Identify which cell holds the provided text, then report its [X, Y] central coordinate. 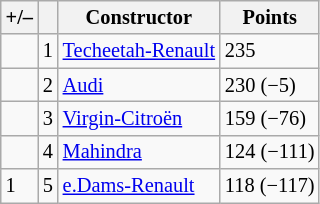
159 (−76) [270, 118]
e.Dams-Renault [139, 186]
230 (−5) [270, 85]
124 (−111) [270, 152]
4 [48, 152]
5 [48, 186]
Techeetah-Renault [139, 51]
3 [48, 118]
+/– [20, 17]
2 [48, 85]
Audi [139, 85]
Points [270, 17]
235 [270, 51]
118 (−117) [270, 186]
Virgin-Citroën [139, 118]
Constructor [139, 17]
Mahindra [139, 152]
